Return (x, y) of the center of cell containing provided text 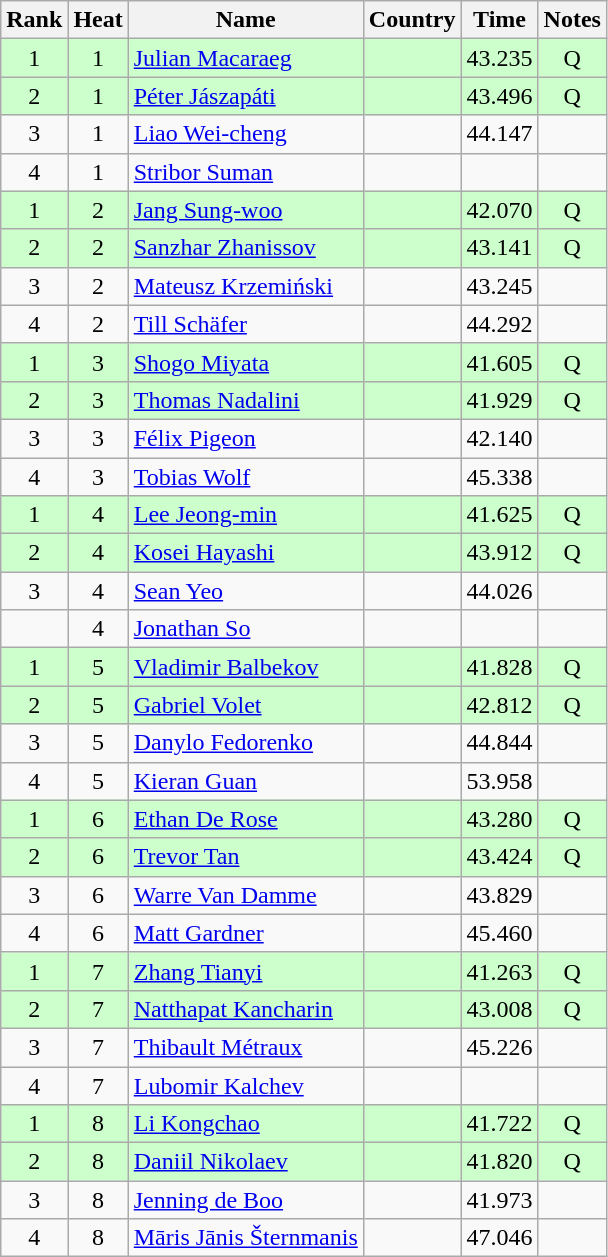
41.625 (500, 515)
42.812 (500, 705)
41.820 (500, 1162)
Daniil Nikolaev (246, 1162)
43.235 (500, 58)
Gabriel Volet (246, 705)
42.140 (500, 438)
41.263 (500, 971)
Warre Van Damme (246, 895)
Rank (34, 20)
44.844 (500, 743)
Julian Macaraeg (246, 58)
Kieran Guan (246, 781)
Country (412, 20)
Till Schäfer (246, 324)
47.046 (500, 1238)
Heat (98, 20)
Time (500, 20)
43.280 (500, 819)
43.141 (500, 248)
43.424 (500, 857)
43.008 (500, 1009)
43.912 (500, 553)
43.245 (500, 286)
Shogo Miyata (246, 362)
Péter Jászapáti (246, 96)
43.829 (500, 895)
Lee Jeong-min (246, 515)
41.605 (500, 362)
Ethan De Rose (246, 819)
Trevor Tan (246, 857)
42.070 (500, 210)
Thomas Nadalini (246, 400)
Liao Wei-cheng (246, 134)
Li Kongchao (246, 1124)
Matt Gardner (246, 933)
Jonathan So (246, 629)
Notes (572, 20)
Tobias Wolf (246, 477)
45.226 (500, 1047)
45.460 (500, 933)
Danylo Fedorenko (246, 743)
44.292 (500, 324)
Jang Sung-woo (246, 210)
44.026 (500, 591)
45.338 (500, 477)
43.496 (500, 96)
Mateusz Krzemiński (246, 286)
Sean Yeo (246, 591)
Natthapat Kancharin (246, 1009)
Lubomir Kalchev (246, 1085)
41.973 (500, 1200)
Félix Pigeon (246, 438)
Name (246, 20)
Thibault Métraux (246, 1047)
Kosei Hayashi (246, 553)
41.828 (500, 667)
Zhang Tianyi (246, 971)
41.929 (500, 400)
Vladimir Balbekov (246, 667)
Stribor Suman (246, 172)
Māris Jānis Šternmanis (246, 1238)
41.722 (500, 1124)
44.147 (500, 134)
Sanzhar Zhanissov (246, 248)
53.958 (500, 781)
Jenning de Boo (246, 1200)
